Identify which cell holds the provided text, then report its (X, Y) central coordinate. 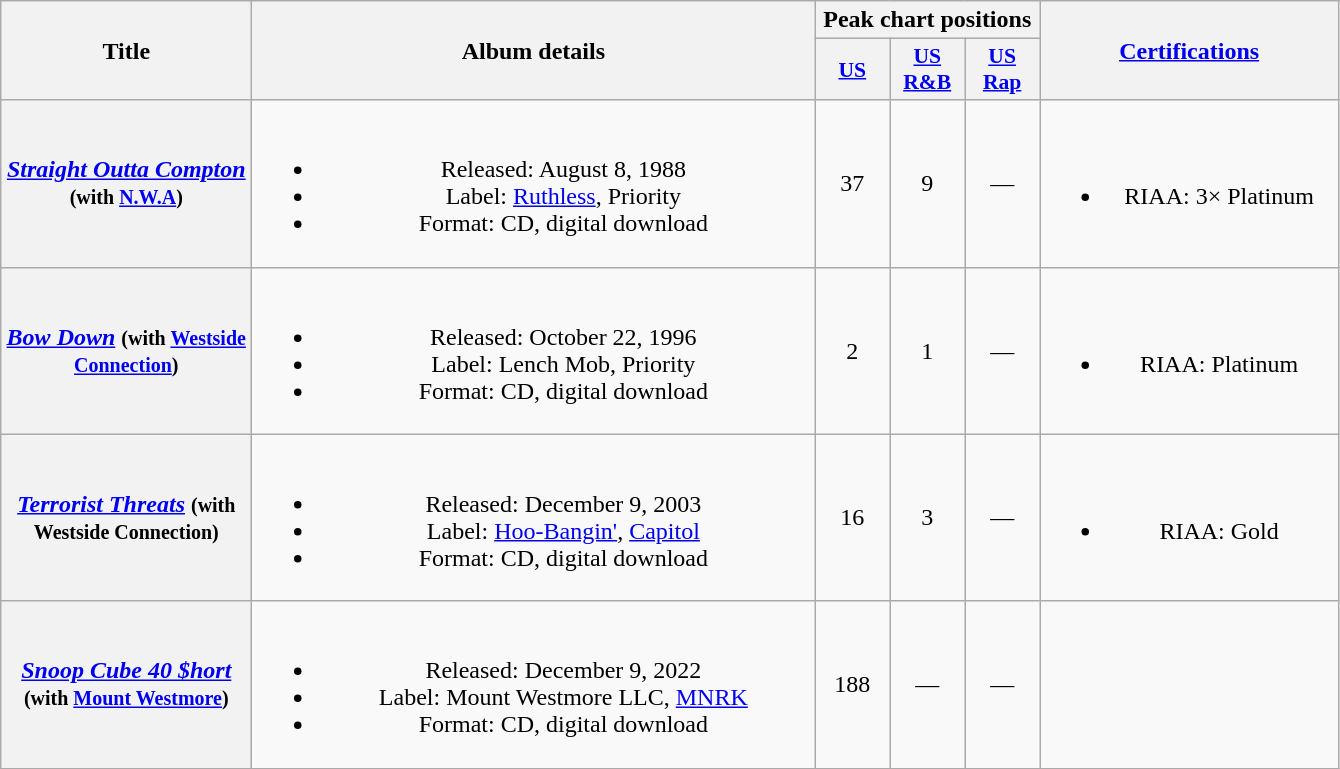
2 (852, 350)
Title (126, 50)
Certifications (1190, 50)
Peak chart positions (928, 20)
US (852, 70)
Bow Down (with Westside Connection) (126, 350)
Snoop Cube 40 $hort (with Mount Westmore) (126, 684)
Released: December 9, 2003Label: Hoo-Bangin', CapitolFormat: CD, digital download (534, 518)
Terrorist Threats (with Westside Connection) (126, 518)
Released: October 22, 1996Label: Lench Mob, PriorityFormat: CD, digital download (534, 350)
Album details (534, 50)
16 (852, 518)
RIAA: Gold (1190, 518)
37 (852, 184)
Released: December 9, 2022Label: Mount Westmore LLC, MNRKFormat: CD, digital download (534, 684)
USR&B (928, 70)
1 (928, 350)
3 (928, 518)
188 (852, 684)
9 (928, 184)
RIAA: Platinum (1190, 350)
Released: August 8, 1988Label: Ruthless, PriorityFormat: CD, digital download (534, 184)
USRap (1002, 70)
Straight Outta Compton (with N.W.A) (126, 184)
RIAA: 3× Platinum (1190, 184)
